Capture the cell that displays the provided text and extract its [x, y] central coordinate. 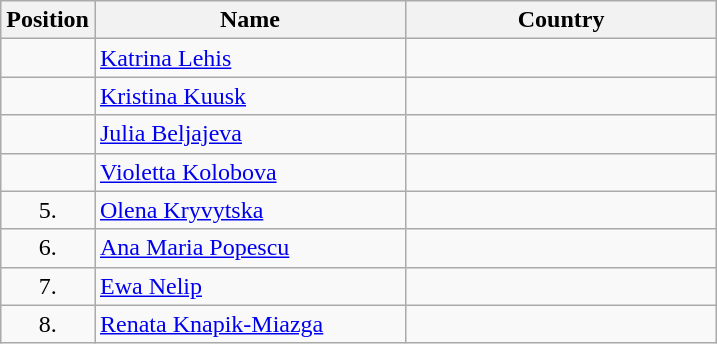
7. [48, 286]
Position [48, 20]
Kristina Kuusk [250, 96]
Katrina Lehis [250, 58]
Country [562, 20]
Renata Knapik-Miazga [250, 324]
Julia Beljajeva [250, 134]
5. [48, 210]
8. [48, 324]
Ana Maria Popescu [250, 248]
Olena Kryvytska [250, 210]
Violetta Kolobova [250, 172]
6. [48, 248]
Ewa Nelip [250, 286]
Name [250, 20]
